Return [X, Y] of the center of cell containing provided text 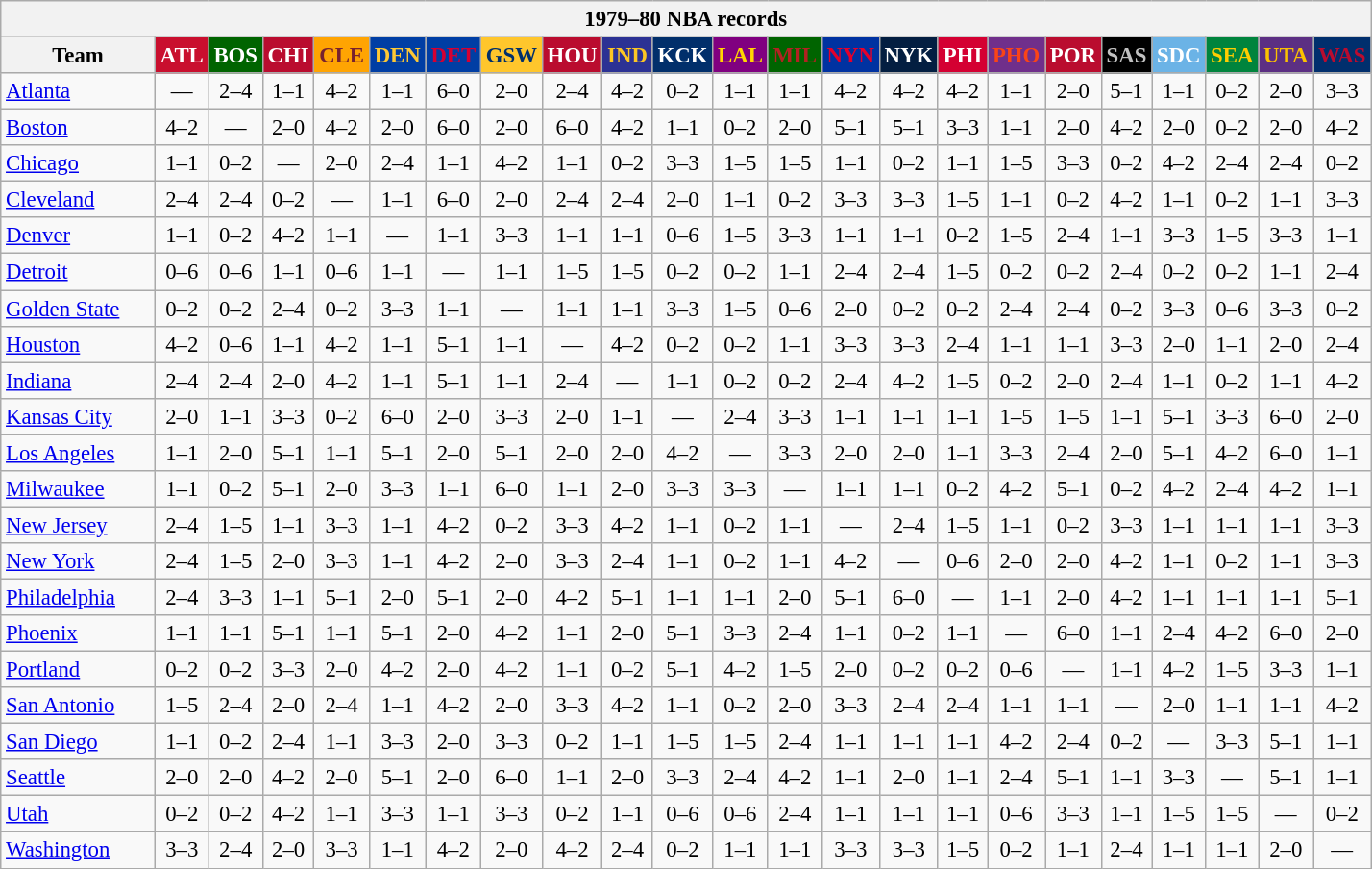
KCK [682, 56]
NYK [909, 56]
SEA [1232, 56]
UTA [1286, 56]
DEN [398, 56]
New York [79, 561]
San Antonio [79, 706]
IND [627, 56]
SAS [1126, 56]
CHI [288, 56]
Milwaukee [79, 489]
PHI [963, 56]
New Jersey [79, 525]
Houston [79, 344]
Philadelphia [79, 597]
NYN [850, 56]
San Diego [79, 742]
1979–80 NBA records [686, 19]
Washington [79, 851]
Utah [79, 814]
Cleveland [79, 200]
PHO [1017, 56]
Atlanta [79, 91]
GSW [512, 56]
Kansas City [79, 416]
Seattle [79, 778]
HOU [573, 56]
Golden State [79, 309]
Detroit [79, 272]
Boston [79, 128]
Indiana [79, 381]
POR [1074, 56]
LAL [740, 56]
DET [453, 56]
Los Angeles [79, 453]
Team [79, 56]
ATL [182, 56]
SDC [1179, 56]
Phoenix [79, 633]
MIL [795, 56]
WAS [1342, 56]
Portland [79, 670]
CLE [342, 56]
Denver [79, 236]
BOS [235, 56]
Chicago [79, 163]
